Identify which cell holds the provided text, then report its [x, y] central coordinate. 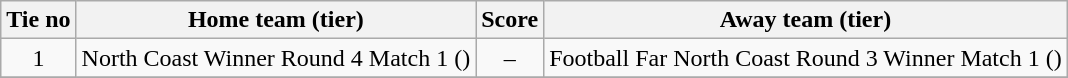
North Coast Winner Round 4 Match 1 () [276, 58]
Tie no [38, 20]
– [510, 58]
1 [38, 58]
Score [510, 20]
Football Far North Coast Round 3 Winner Match 1 () [806, 58]
Away team (tier) [806, 20]
Home team (tier) [276, 20]
